Locate the cell with the specified text and output its [X, Y] center coordinate. 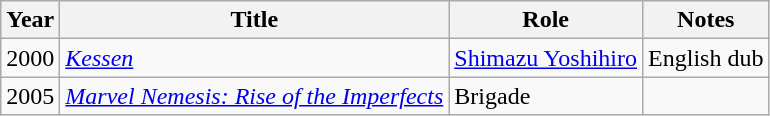
Brigade [546, 96]
Year [30, 20]
Marvel Nemesis: Rise of the Imperfects [254, 96]
2000 [30, 58]
Title [254, 20]
Role [546, 20]
Kessen [254, 58]
2005 [30, 96]
Shimazu Yoshihiro [546, 58]
English dub [706, 58]
Notes [706, 20]
